Extract the (X, Y) coordinate from the center of the cell holding the provided text.  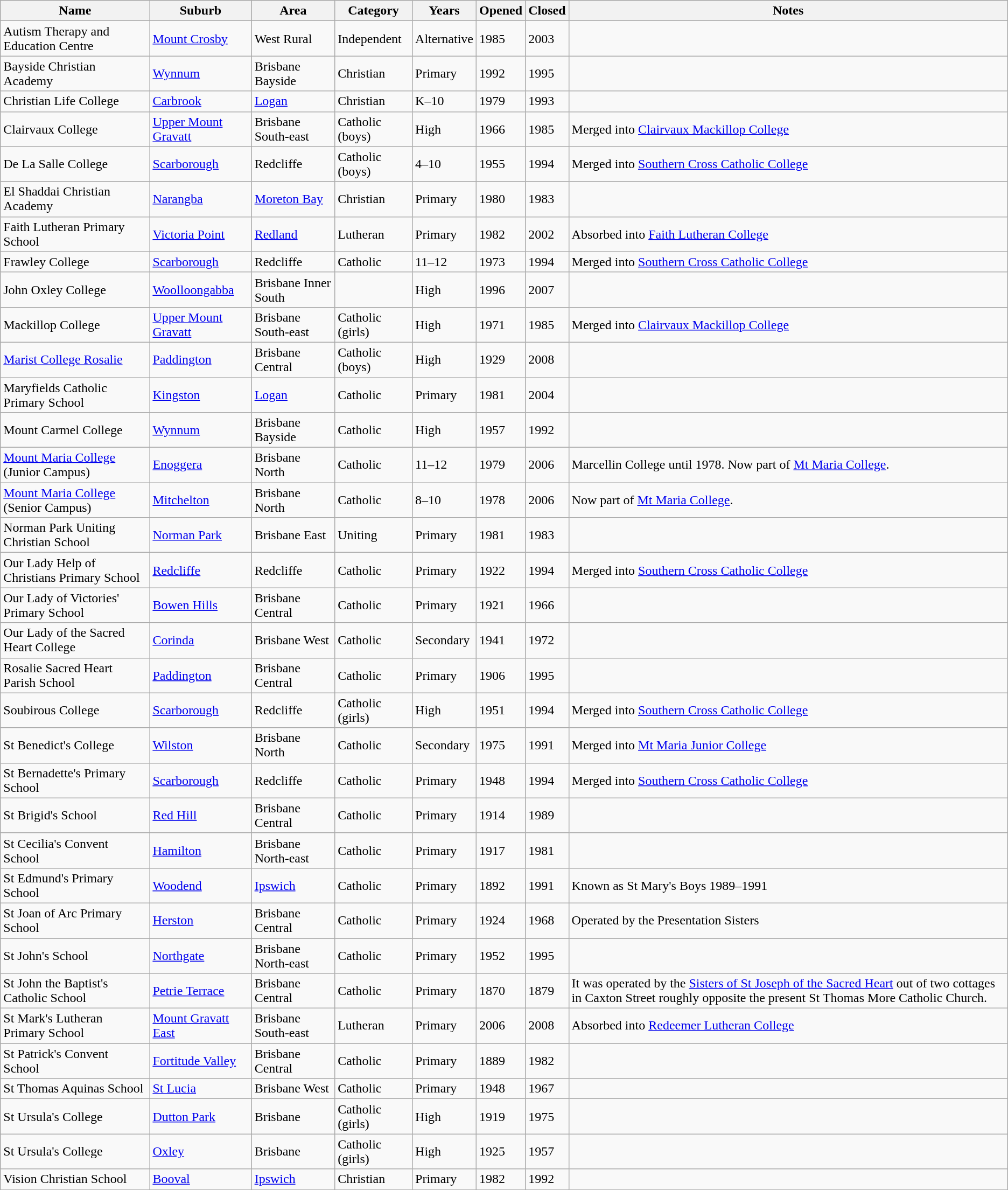
1919 (501, 1116)
Dutton Park (200, 1116)
1924 (501, 920)
Mount Maria College (Junior Campus) (75, 465)
Kingston (200, 394)
1929 (501, 360)
1889 (501, 1061)
Soubirous College (75, 710)
Marcellin College until 1978. Now part of Mt Maria College. (788, 465)
Known as St Mary's Boys 1989–1991 (788, 886)
8–10 (445, 500)
St John the Baptist's Catholic School (75, 991)
Mount Gravatt East (200, 1026)
Merged into Mt Maria Junior College (788, 746)
Years (445, 11)
Narangba (200, 199)
1952 (501, 956)
1925 (501, 1152)
Clairvaux College (75, 129)
1870 (501, 991)
2007 (547, 290)
De La Salle College (75, 164)
Absorbed into Redeemer Lutheran College (788, 1026)
Mount Carmel College (75, 430)
Operated by the Presentation Sisters (788, 920)
Mitchelton (200, 500)
1972 (547, 640)
Uniting (374, 535)
Mount Crosby (200, 39)
1993 (547, 101)
Woolloongabba (200, 290)
Fortitude Valley (200, 1061)
Notes (788, 11)
Now part of Mt Maria College. (788, 500)
St Lucia (200, 1089)
Red Hill (200, 816)
Our Lady of Victories' Primary School (75, 606)
4–10 (445, 164)
1906 (501, 676)
Independent (374, 39)
Faith Lutheran Primary School (75, 234)
Petrie Terrace (200, 991)
Victoria Point (200, 234)
Enoggera (200, 465)
Moreton Bay (293, 199)
El Shaddai Christian Academy (75, 199)
K–10 (445, 101)
St Bernadette's Primary School (75, 780)
Our Lady of the Sacred Heart College (75, 640)
Autism Therapy and Education Centre (75, 39)
Mackillop College (75, 324)
1955 (501, 164)
1879 (547, 991)
Oxley (200, 1152)
Area (293, 11)
Absorbed into Faith Lutheran College (788, 234)
St Cecilia's Convent School (75, 850)
Suburb (200, 11)
Maryfields Catholic Primary School (75, 394)
Opened (501, 11)
1968 (547, 920)
Woodend (200, 886)
1973 (501, 262)
Wilston (200, 746)
Bayside Christian Academy (75, 73)
1922 (501, 570)
Marist College Rosalie (75, 360)
St Patrick's Convent School (75, 1061)
Christian Life College (75, 101)
Mount Maria College (Senior Campus) (75, 500)
Closed (547, 11)
St Edmund's Primary School (75, 886)
Name (75, 11)
1951 (501, 710)
2003 (547, 39)
West Rural (293, 39)
1980 (501, 199)
St Thomas Aquinas School (75, 1089)
1917 (501, 850)
2002 (547, 234)
Redland (293, 234)
Herston (200, 920)
1921 (501, 606)
Hamilton (200, 850)
Rosalie Sacred Heart Parish School (75, 676)
1996 (501, 290)
St Joan of Arc Primary School (75, 920)
Norman Park (200, 535)
Our Lady Help of Christians Primary School (75, 570)
Vision Christian School (75, 1179)
Booval (200, 1179)
Carbrook (200, 101)
Brisbane East (293, 535)
St Benedict's College (75, 746)
Category (374, 11)
Norman Park Uniting Christian School (75, 535)
1941 (501, 640)
Alternative (445, 39)
Brisbane Inner South (293, 290)
2004 (547, 394)
1989 (547, 816)
1967 (547, 1089)
St Brigid's School (75, 816)
1892 (501, 886)
St Mark's Lutheran Primary School (75, 1026)
John Oxley College (75, 290)
Corinda (200, 640)
St John's School (75, 956)
1978 (501, 500)
1971 (501, 324)
Northgate (200, 956)
Bowen Hills (200, 606)
1914 (501, 816)
Frawley College (75, 262)
